Detect which cell encompasses the target text, then output its (X, Y) center coordinate. 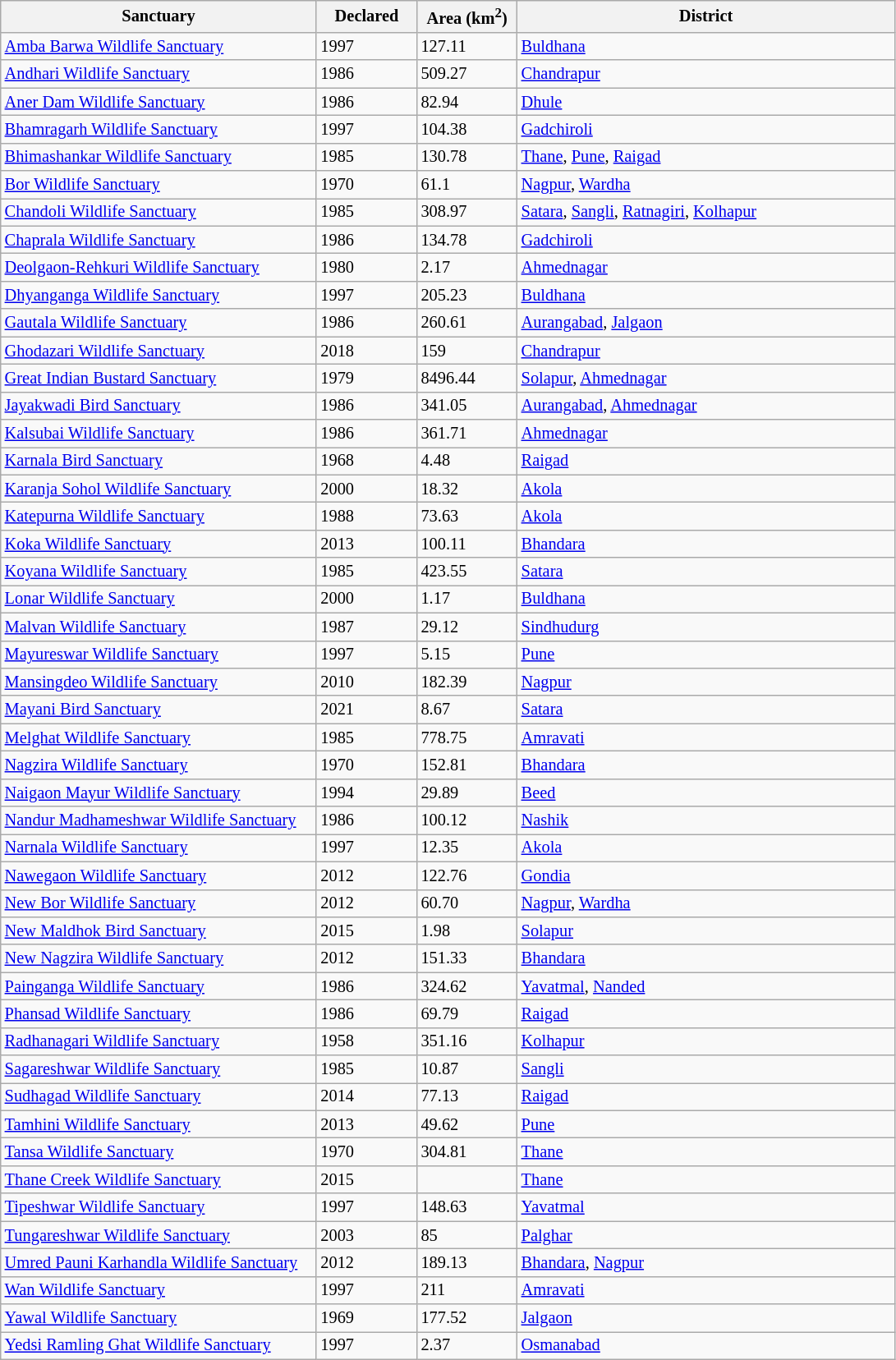
Nawegaon Wildlife Sanctuary (159, 875)
509.27 (467, 74)
Andhari Wildlife Sanctuary (159, 74)
189.13 (467, 1262)
177.52 (467, 1317)
2014 (366, 1096)
85 (467, 1235)
Umred Pauni Karhandla Wildlife Sanctuary (159, 1262)
49.62 (467, 1124)
Osmanabad (706, 1345)
148.63 (467, 1207)
1958 (366, 1041)
Malvan Wildlife Sanctuary (159, 627)
Bhandara, Nagpur (706, 1262)
182.39 (467, 682)
Tamhini Wildlife Sanctuary (159, 1124)
324.62 (467, 986)
New Maldhok Bird Sanctuary (159, 930)
Solapur, Ahmednagar (706, 378)
341.05 (467, 406)
29.12 (467, 627)
Mansingdeo Wildlife Sanctuary (159, 682)
Nagzira Wildlife Sanctuary (159, 765)
Nashik (706, 820)
Lonar Wildlife Sanctuary (159, 599)
60.70 (467, 903)
69.79 (467, 1013)
Solapur (706, 930)
Sagareshwar Wildlife Sanctuary (159, 1069)
61.1 (467, 185)
Area (km2) (467, 16)
1987 (366, 627)
Yavatmal, Nanded (706, 986)
Aurangabad, Jalgaon (706, 323)
Beed (706, 793)
77.13 (467, 1096)
73.63 (467, 516)
Bhamragarh Wildlife Sanctuary (159, 129)
Tipeshwar Wildlife Sanctuary (159, 1207)
29.89 (467, 793)
1994 (366, 793)
1.17 (467, 599)
151.33 (467, 958)
2.37 (467, 1345)
Yawal Wildlife Sanctuary (159, 1317)
304.81 (467, 1152)
Thane Creek Wildlife Sanctuary (159, 1179)
4.48 (467, 461)
Jalgaon (706, 1317)
12.35 (467, 848)
Aurangabad, Ahmednagar (706, 406)
Karanja Sohol Wildlife Sanctuary (159, 489)
Palghar (706, 1235)
1980 (366, 268)
100.12 (467, 820)
Great Indian Bustard Sanctuary (159, 378)
Tansa Wildlife Sanctuary (159, 1152)
260.61 (467, 323)
778.75 (467, 737)
211 (467, 1290)
1969 (366, 1317)
New Bor Wildlife Sanctuary (159, 903)
2021 (366, 710)
Kolhapur (706, 1041)
122.76 (467, 875)
130.78 (467, 157)
Mayani Bird Sanctuary (159, 710)
134.78 (467, 240)
Amba Barwa Wildlife Sanctuary (159, 46)
Sanctuary (159, 16)
104.38 (467, 129)
Bhimashankar Wildlife Sanctuary (159, 157)
423.55 (467, 572)
Sangli (706, 1069)
District (706, 16)
Declared (366, 16)
8496.44 (467, 378)
Aner Dam Wildlife Sanctuary (159, 102)
2010 (366, 682)
1979 (366, 378)
Wan Wildlife Sanctuary (159, 1290)
5.15 (467, 655)
Naigaon Mayur Wildlife Sanctuary (159, 793)
Gondia (706, 875)
159 (467, 351)
8.67 (467, 710)
Koka Wildlife Sanctuary (159, 544)
Dhyanganga Wildlife Sanctuary (159, 295)
100.11 (467, 544)
Katepurna Wildlife Sanctuary (159, 516)
Sudhagad Wildlife Sanctuary (159, 1096)
Nandur Madhameshwar Wildlife Sanctuary (159, 820)
Painganga Wildlife Sanctuary (159, 986)
351.16 (467, 1041)
Thane, Pune, Raigad (706, 157)
308.97 (467, 212)
Gautala Wildlife Sanctuary (159, 323)
Ghodazari Wildlife Sanctuary (159, 351)
10.87 (467, 1069)
Narnala Wildlife Sanctuary (159, 848)
205.23 (467, 295)
Deolgaon‑Rehkuri Wildlife Sanctuary (159, 268)
Yedsi Ramling Ghat Wildlife Sanctuary (159, 1345)
New Nagzira Wildlife Sanctuary (159, 958)
127.11 (467, 46)
Mayureswar Wildlife Sanctuary (159, 655)
1.98 (467, 930)
Dhule (706, 102)
Tungareshwar Wildlife Sanctuary (159, 1235)
Koyana Wildlife Sanctuary (159, 572)
1968 (366, 461)
Bor Wildlife Sanctuary (159, 185)
Phansad Wildlife Sanctuary (159, 1013)
Chandoli Wildlife Sanctuary (159, 212)
Nagpur (706, 682)
Sindhudurg (706, 627)
Melghat Wildlife Sanctuary (159, 737)
18.32 (467, 489)
152.81 (467, 765)
2.17 (467, 268)
Radhanagari Wildlife Sanctuary (159, 1041)
Chaprala Wildlife Sanctuary (159, 240)
Kalsubai Wildlife Sanctuary (159, 433)
2003 (366, 1235)
1988 (366, 516)
Satara, Sangli, Ratnagiri, Kolhapur (706, 212)
Karnala Bird Sanctuary (159, 461)
Yavatmal (706, 1207)
361.71 (467, 433)
82.94 (467, 102)
Jayakwadi Bird Sanctuary (159, 406)
2018 (366, 351)
